Provide the [x, y] coordinate of the cell's center where the given text is located.  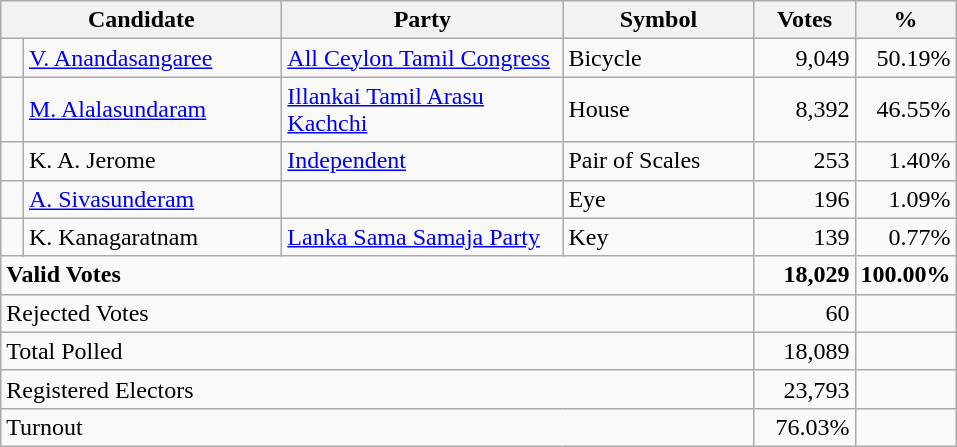
139 [804, 237]
Party [422, 20]
Candidate [142, 20]
Votes [804, 20]
Symbol [658, 20]
Pair of Scales [658, 161]
23,793 [804, 389]
K. Kanagaratnam [152, 237]
A. Sivasunderam [152, 199]
9,049 [804, 58]
1.09% [906, 199]
0.77% [906, 237]
Independent [422, 161]
M. Alalasundaram [152, 110]
Illankai Tamil Arasu Kachchi [422, 110]
Eye [658, 199]
46.55% [906, 110]
100.00% [906, 275]
18,029 [804, 275]
1.40% [906, 161]
60 [804, 313]
Total Polled [378, 351]
50.19% [906, 58]
Registered Electors [378, 389]
% [906, 20]
K. A. Jerome [152, 161]
253 [804, 161]
All Ceylon Tamil Congress [422, 58]
V. Anandasangaree [152, 58]
Bicycle [658, 58]
18,089 [804, 351]
Rejected Votes [378, 313]
Turnout [378, 427]
Key [658, 237]
Valid Votes [378, 275]
House [658, 110]
76.03% [804, 427]
196 [804, 199]
Lanka Sama Samaja Party [422, 237]
8,392 [804, 110]
